Provide the (x, y) coordinate of the cell's center where the given text is located.  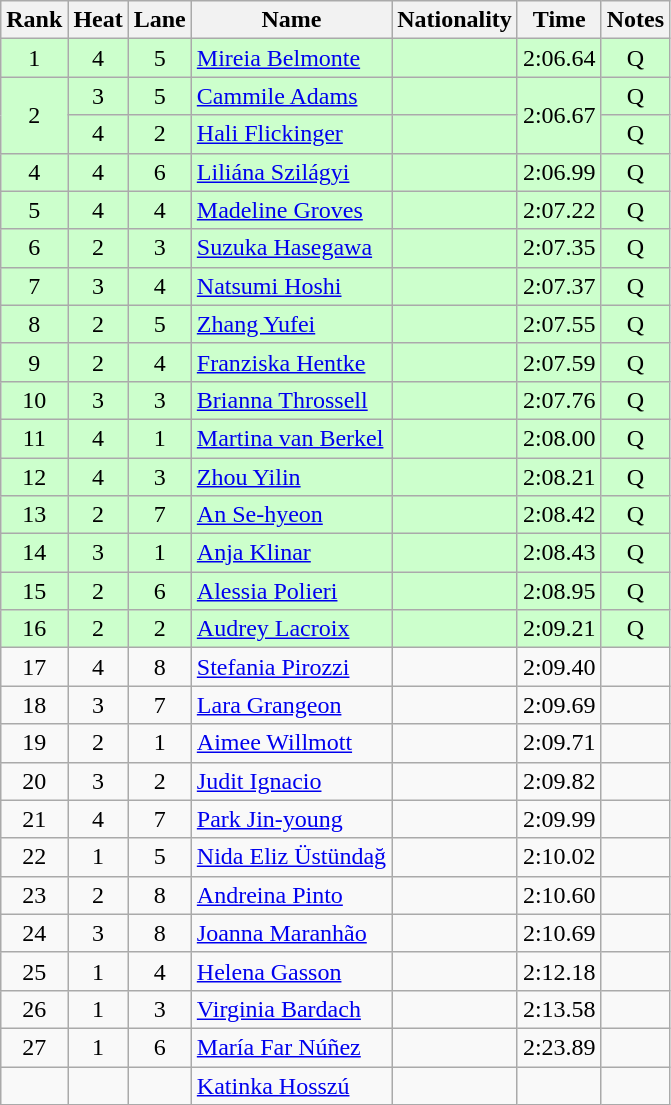
Audrey Lacroix (291, 629)
Suzuka Hasegawa (291, 248)
Zhang Yufei (291, 324)
2:08.21 (559, 477)
16 (34, 629)
Martina van Berkel (291, 438)
20 (34, 781)
21 (34, 819)
Lane (160, 20)
Katinka Hosszú (291, 1085)
17 (34, 667)
2:08.43 (559, 553)
María Far Núñez (291, 1047)
Anja Klinar (291, 553)
2:09.21 (559, 629)
2:07.55 (559, 324)
Andreina Pinto (291, 895)
Nationality (455, 20)
2:07.35 (559, 248)
15 (34, 591)
14 (34, 553)
12 (34, 477)
Lara Grangeon (291, 705)
2:09.69 (559, 705)
19 (34, 743)
2:08.42 (559, 515)
2:06.99 (559, 172)
2:06.67 (559, 115)
An Se-hyeon (291, 515)
2:10.69 (559, 933)
13 (34, 515)
2:10.02 (559, 857)
Joanna Maranhão (291, 933)
2:10.60 (559, 895)
Franziska Hentke (291, 362)
2:23.89 (559, 1047)
Alessia Polieri (291, 591)
22 (34, 857)
Liliána Szilágyi (291, 172)
2:13.58 (559, 1009)
Judit Ignacio (291, 781)
Stefania Pirozzi (291, 667)
Park Jin-young (291, 819)
Brianna Throssell (291, 400)
2:12.18 (559, 971)
Natsumi Hoshi (291, 286)
2:08.95 (559, 591)
Notes (635, 20)
26 (34, 1009)
Time (559, 20)
Hali Flickinger (291, 134)
Nida Eliz Üstündağ (291, 857)
25 (34, 971)
23 (34, 895)
Mireia Belmonte (291, 58)
2:09.40 (559, 667)
2:06.64 (559, 58)
2:09.71 (559, 743)
11 (34, 438)
18 (34, 705)
Name (291, 20)
Zhou Yilin (291, 477)
2:09.82 (559, 781)
Cammile Adams (291, 96)
Helena Gasson (291, 971)
Madeline Groves (291, 210)
2:08.00 (559, 438)
2:07.22 (559, 210)
2:07.59 (559, 362)
9 (34, 362)
Virginia Bardach (291, 1009)
Heat (98, 20)
27 (34, 1047)
10 (34, 400)
2:07.37 (559, 286)
24 (34, 933)
Aimee Willmott (291, 743)
2:07.76 (559, 400)
Rank (34, 20)
2:09.99 (559, 819)
